Return [x, y] of the center of cell containing provided text 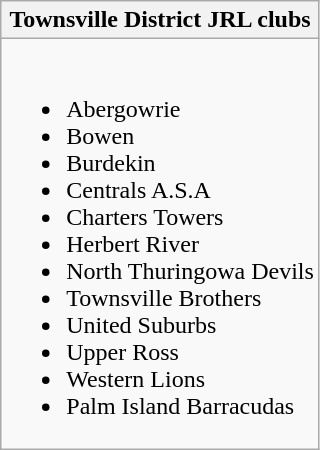
Townsville District JRL clubs [160, 20]
